Provide the [x, y] coordinate of the cell's center where the given text is located.  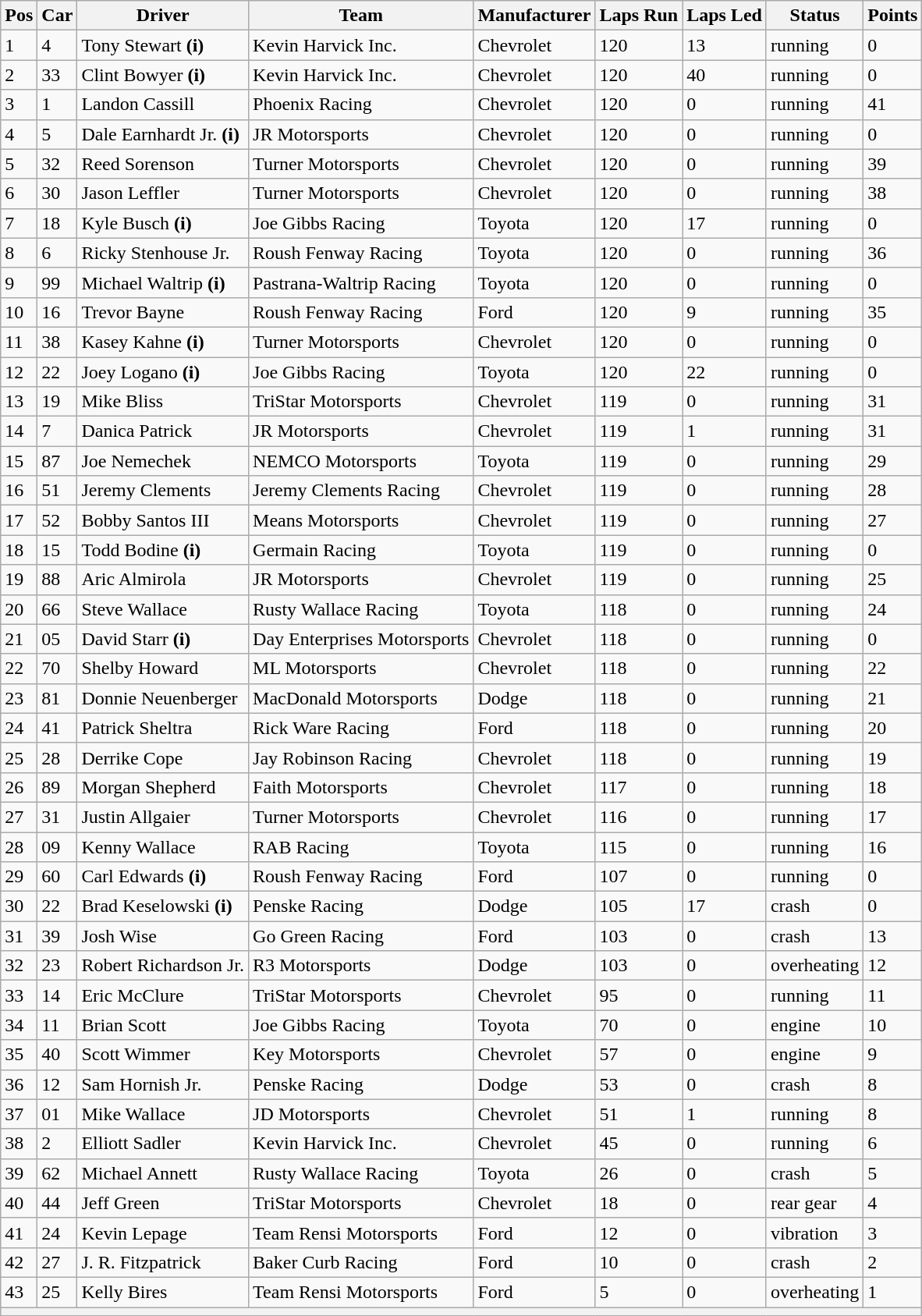
Robert Richardson Jr. [163, 966]
Eric McClure [163, 995]
60 [58, 877]
Pos [19, 16]
Kevin Lepage [163, 1233]
Dale Earnhardt Jr. (i) [163, 134]
Brad Keselowski (i) [163, 906]
66 [58, 609]
53 [639, 1084]
87 [58, 461]
NEMCO Motorsports [361, 461]
Derrike Cope [163, 757]
34 [19, 1025]
Laps Run [639, 16]
Todd Bodine (i) [163, 550]
ML Motorsports [361, 669]
116 [639, 817]
Joey Logano (i) [163, 372]
62 [58, 1173]
Team [361, 16]
R3 Motorsports [361, 966]
Brian Scott [163, 1025]
J. R. Fitzpatrick [163, 1262]
52 [58, 520]
Reed Sorenson [163, 164]
Kenny Wallace [163, 846]
Baker Curb Racing [361, 1262]
Elliott Sadler [163, 1144]
Mike Wallace [163, 1114]
89 [58, 787]
117 [639, 787]
Status [814, 16]
05 [58, 639]
Germain Racing [361, 550]
Jason Leffler [163, 193]
Driver [163, 16]
44 [58, 1203]
42 [19, 1262]
Kasey Kahne (i) [163, 342]
Joe Nemechek [163, 461]
vibration [814, 1233]
JD Motorsports [361, 1114]
81 [58, 698]
MacDonald Motorsports [361, 698]
105 [639, 906]
Tony Stewart (i) [163, 45]
Pastrana-Waltrip Racing [361, 282]
45 [639, 1144]
Means Motorsports [361, 520]
Key Motorsports [361, 1055]
Michael Annett [163, 1173]
95 [639, 995]
Jeremy Clements Racing [361, 491]
115 [639, 846]
43 [19, 1292]
Steve Wallace [163, 609]
Sam Hornish Jr. [163, 1084]
David Starr (i) [163, 639]
Carl Edwards (i) [163, 877]
Car [58, 16]
Aric Almirola [163, 580]
09 [58, 846]
Josh Wise [163, 936]
Points [892, 16]
Michael Waltrip (i) [163, 282]
Kyle Busch (i) [163, 223]
Bobby Santos III [163, 520]
Morgan Shepherd [163, 787]
Kelly Bires [163, 1292]
Scott Wimmer [163, 1055]
107 [639, 877]
Patrick Sheltra [163, 728]
Jeff Green [163, 1203]
Rick Ware Racing [361, 728]
Landon Cassill [163, 105]
Faith Motorsports [361, 787]
Mike Bliss [163, 402]
Go Green Racing [361, 936]
Jay Robinson Racing [361, 757]
Ricky Stenhouse Jr. [163, 253]
Laps Led [725, 16]
88 [58, 580]
99 [58, 282]
Jeremy Clements [163, 491]
Shelby Howard [163, 669]
Manufacturer [534, 16]
RAB Racing [361, 846]
Clint Bowyer (i) [163, 75]
37 [19, 1114]
01 [58, 1114]
57 [639, 1055]
Justin Allgaier [163, 817]
rear gear [814, 1203]
Trevor Bayne [163, 312]
Donnie Neuenberger [163, 698]
Day Enterprises Motorsports [361, 639]
Phoenix Racing [361, 105]
Danica Patrick [163, 431]
